From the cell containing the given text, extract its center point as [X, Y] coordinate. 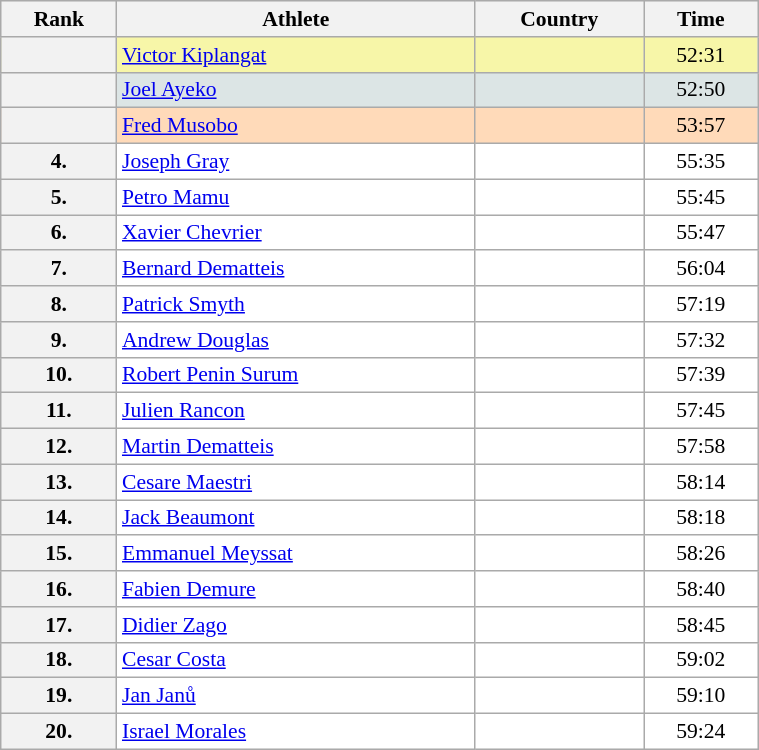
7. [59, 269]
52:31 [701, 55]
59:02 [701, 660]
Robert Penin Surum [296, 375]
58:26 [701, 554]
13. [59, 482]
Xavier Chevrier [296, 233]
8. [59, 304]
Patrick Smyth [296, 304]
Martin Dematteis [296, 447]
56:04 [701, 269]
10. [59, 375]
20. [59, 732]
53:57 [701, 126]
Jan Janů [296, 696]
58:45 [701, 625]
52:50 [701, 90]
5. [59, 197]
Cesar Costa [296, 660]
57:39 [701, 375]
Joseph Gray [296, 162]
Petro Mamu [296, 197]
Jack Beaumont [296, 518]
Andrew Douglas [296, 340]
11. [59, 411]
Country [560, 19]
55:45 [701, 197]
55:35 [701, 162]
Rank [59, 19]
55:47 [701, 233]
59:10 [701, 696]
18. [59, 660]
Fabien Demure [296, 589]
57:19 [701, 304]
Time [701, 19]
9. [59, 340]
4. [59, 162]
Israel Morales [296, 732]
Joel Ayeko [296, 90]
Athlete [296, 19]
Victor Kiplangat [296, 55]
17. [59, 625]
14. [59, 518]
Didier Zago [296, 625]
6. [59, 233]
59:24 [701, 732]
15. [59, 554]
57:32 [701, 340]
57:45 [701, 411]
58:40 [701, 589]
57:58 [701, 447]
Bernard Dematteis [296, 269]
16. [59, 589]
Emmanuel Meyssat [296, 554]
Julien Rancon [296, 411]
19. [59, 696]
Cesare Maestri [296, 482]
58:14 [701, 482]
Fred Musobo [296, 126]
58:18 [701, 518]
12. [59, 447]
